Scan for the cell matching the given text and deliver its [x, y] coordinate at center. 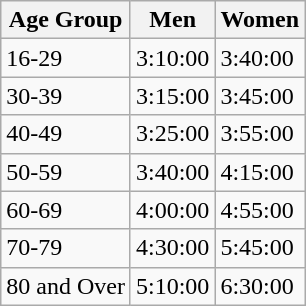
30-39 [66, 96]
3:15:00 [172, 96]
4:30:00 [172, 248]
40-49 [66, 134]
Age Group [66, 20]
3:25:00 [172, 134]
Men [172, 20]
3:55:00 [260, 134]
70-79 [66, 248]
80 and Over [66, 286]
3:10:00 [172, 58]
4:55:00 [260, 210]
3:45:00 [260, 96]
6:30:00 [260, 286]
4:15:00 [260, 172]
4:00:00 [172, 210]
60-69 [66, 210]
Women [260, 20]
5:45:00 [260, 248]
16-29 [66, 58]
50-59 [66, 172]
5:10:00 [172, 286]
